Extract the (x, y) coordinate from the center of the cell holding the provided text.  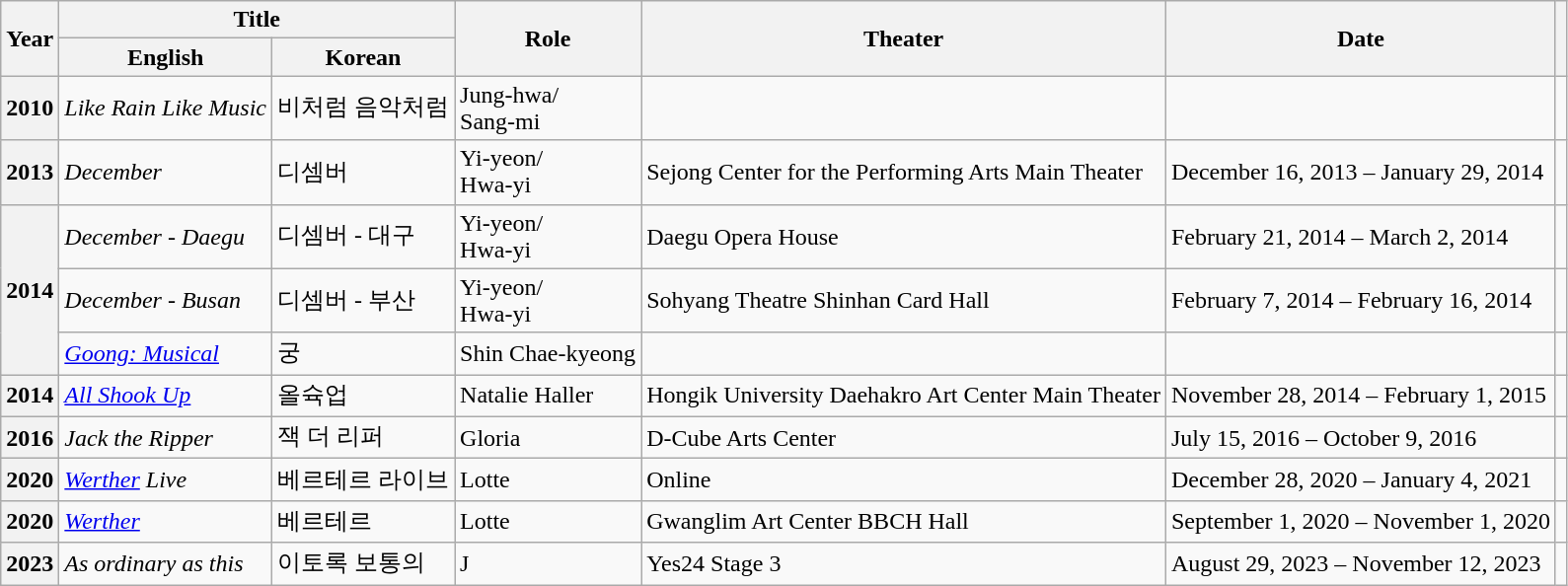
디셈버 - 부산 (363, 300)
올슉업 (363, 397)
February 7, 2014 – February 16, 2014 (1360, 300)
이토록 보통의 (363, 564)
August 29, 2023 – November 12, 2023 (1360, 564)
D-Cube Arts Center (904, 438)
J (549, 564)
Shin Chae-kyeong (549, 353)
Daegu Opera House (904, 237)
Sohyang Theatre Shinhan Card Hall (904, 300)
디셈버 (363, 172)
Like Rain Like Music (166, 109)
2013 (30, 172)
December - Busan (166, 300)
2016 (30, 438)
July 15, 2016 – October 9, 2016 (1360, 438)
Jung-hwa/Sang-mi (549, 109)
2023 (30, 564)
Yes24 Stage 3 (904, 564)
베르테르 (363, 521)
Online (904, 479)
궁 (363, 353)
디셈버 - 대구 (363, 237)
Werther (166, 521)
December 28, 2020 – January 4, 2021 (1360, 479)
Date (1360, 38)
November 28, 2014 – February 1, 2015 (1360, 397)
Role (549, 38)
Goong: Musical (166, 353)
Hongik University Daehakro Art Center Main Theater (904, 397)
September 1, 2020 – November 1, 2020 (1360, 521)
Korean (363, 57)
English (166, 57)
Gloria (549, 438)
As ordinary as this (166, 564)
베르테르 라이브 (363, 479)
2010 (30, 109)
Title (257, 20)
December (166, 172)
비처럼 음악처럼 (363, 109)
Year (30, 38)
Theater (904, 38)
December 16, 2013 – January 29, 2014 (1360, 172)
잭 더 리퍼 (363, 438)
All Shook Up (166, 397)
Gwanglim Art Center BBCH Hall (904, 521)
Jack the Ripper (166, 438)
December - Daegu (166, 237)
February 21, 2014 – March 2, 2014 (1360, 237)
Natalie Haller (549, 397)
Sejong Center for the Performing Arts Main Theater (904, 172)
Werther Live (166, 479)
